Extract the [X, Y] coordinate from the center of the cell holding the provided text.  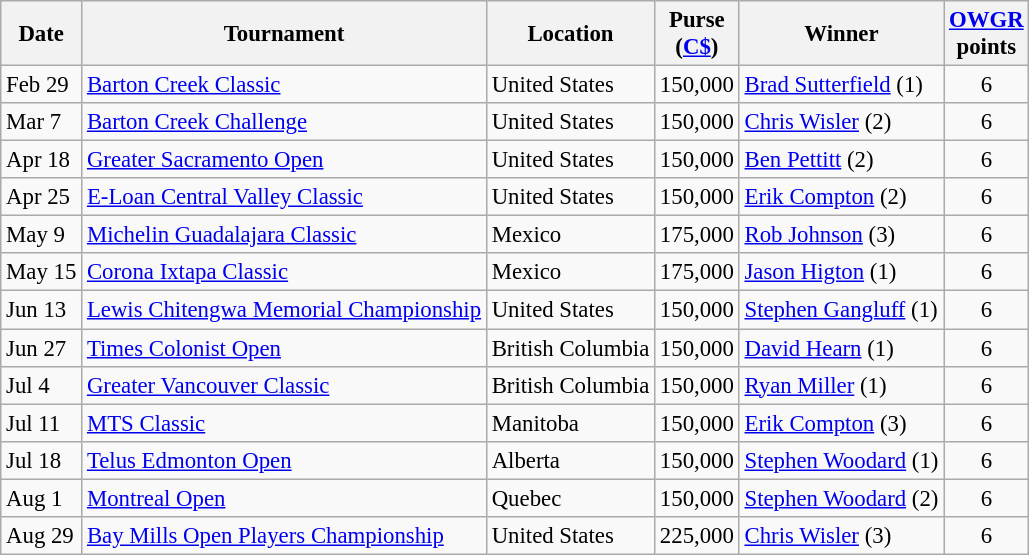
OWGRpoints [986, 34]
Montreal Open [284, 498]
Jun 13 [42, 310]
Location [570, 34]
Winner [841, 34]
Feb 29 [42, 85]
Jul 11 [42, 423]
Quebec [570, 498]
Greater Vancouver Classic [284, 385]
Ryan Miller (1) [841, 385]
Jul 4 [42, 385]
Aug 29 [42, 536]
Corona Ixtapa Classic [284, 273]
Erik Compton (2) [841, 197]
Apr 25 [42, 197]
Stephen Woodard (1) [841, 460]
Bay Mills Open Players Championship [284, 536]
Ben Pettitt (2) [841, 160]
David Hearn (1) [841, 348]
Rob Johnson (3) [841, 235]
Barton Creek Classic [284, 85]
Mar 7 [42, 122]
MTS Classic [284, 423]
Stephen Woodard (2) [841, 498]
Jun 27 [42, 348]
Stephen Gangluff (1) [841, 310]
Greater Sacramento Open [284, 160]
Lewis Chitengwa Memorial Championship [284, 310]
Chris Wisler (3) [841, 536]
Date [42, 34]
Alberta [570, 460]
May 9 [42, 235]
Erik Compton (3) [841, 423]
Apr 18 [42, 160]
Jul 18 [42, 460]
Telus Edmonton Open [284, 460]
Barton Creek Challenge [284, 122]
Times Colonist Open [284, 348]
Manitoba [570, 423]
Chris Wisler (2) [841, 122]
225,000 [698, 536]
Purse(C$) [698, 34]
E-Loan Central Valley Classic [284, 197]
Aug 1 [42, 498]
Tournament [284, 34]
Brad Sutterfield (1) [841, 85]
May 15 [42, 273]
Michelin Guadalajara Classic [284, 235]
Jason Higton (1) [841, 273]
